Output the (X, Y) coordinate of the center of the cell containing the given text.  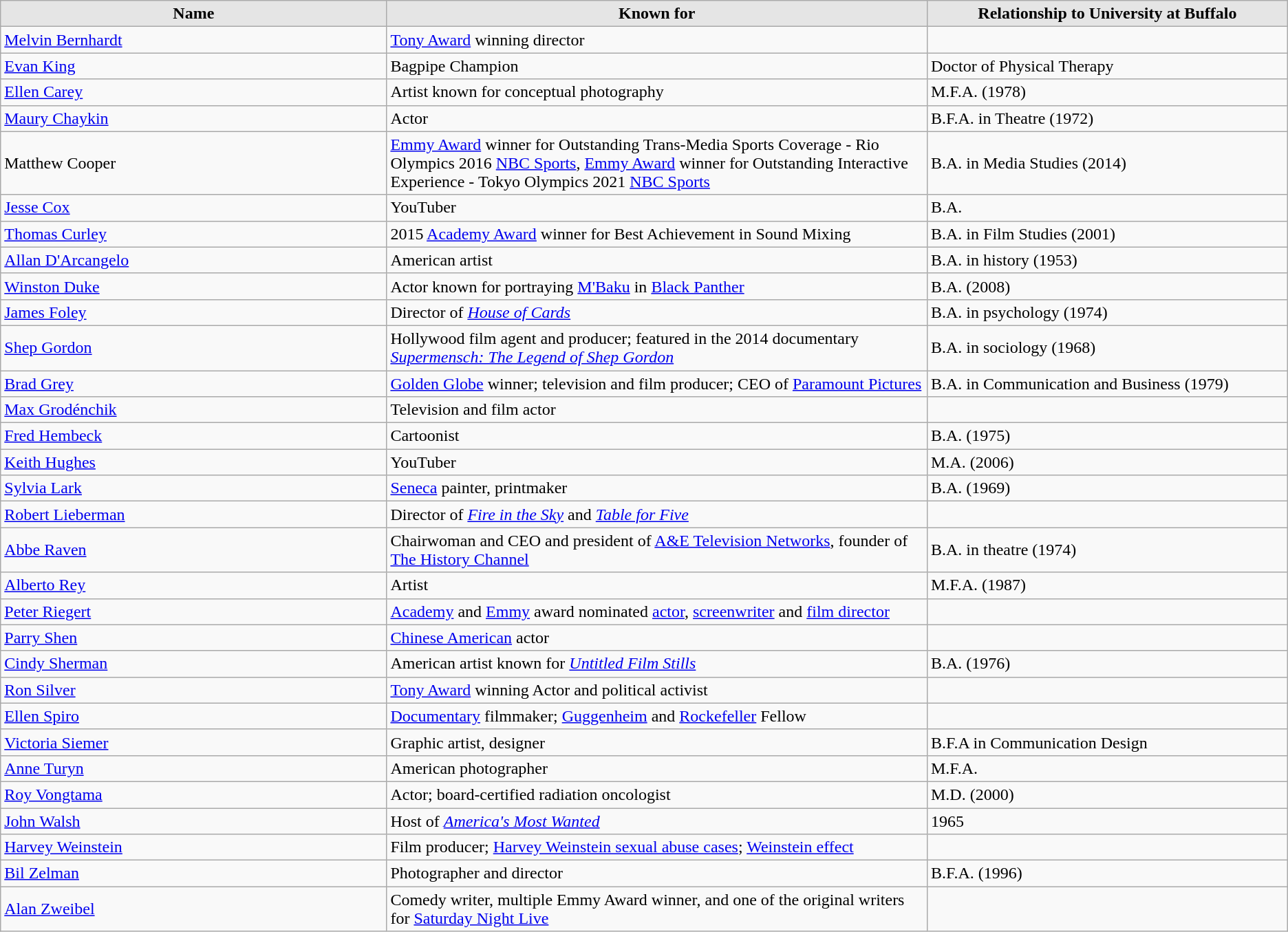
Known for (657, 14)
Tony Award winning director (657, 40)
B.A. in Media Studies (2014) (1107, 163)
B.A. in theatre (1974) (1107, 550)
M.A. (2006) (1107, 462)
B.F.A. (1996) (1107, 874)
Ellen Spiro (194, 716)
Allan D'Arcangelo (194, 260)
John Walsh (194, 821)
B.A. in sociology (1968) (1107, 348)
B.A. (1976) (1107, 664)
Television and film actor (657, 410)
Sylvia Lark (194, 488)
Alan Zweibel (194, 909)
Ellen Carey (194, 92)
Director of Fire in the Sky and Table for Five (657, 514)
Name (194, 14)
Max Grodénchik (194, 410)
Chinese American actor (657, 638)
Harvey Weinstein (194, 847)
Abbe Raven (194, 550)
Host of America's Most Wanted (657, 821)
Matthew Cooper (194, 163)
Documentary filmmaker; Guggenheim and Rockefeller Fellow (657, 716)
B.A. (1975) (1107, 436)
Victoria Siemer (194, 742)
M.D. (2000) (1107, 794)
American artist (657, 260)
2015 Academy Award winner for Best Achievement in Sound Mixing (657, 234)
Chairwoman and CEO and president of A&E Television Networks, founder of The History Channel (657, 550)
Hollywood film agent and producer; featured in the 2014 documentary Supermensch: The Legend of Shep Gordon (657, 348)
Comedy writer, multiple Emmy Award winner, and one of the original writers for Saturday Night Live (657, 909)
B.A. (2008) (1107, 286)
American photographer (657, 768)
Fred Hembeck (194, 436)
Relationship to University at Buffalo (1107, 14)
Actor; board-certified radiation oncologist (657, 794)
Evan King (194, 66)
Academy and Emmy award nominated actor, screenwriter and film director (657, 611)
M.F.A. (1987) (1107, 585)
Actor (657, 118)
M.F.A. (1978) (1107, 92)
M.F.A. (1107, 768)
B.F.A. in Theatre (1972) (1107, 118)
Alberto Rey (194, 585)
Graphic artist, designer (657, 742)
Artist (657, 585)
Artist known for conceptual photography (657, 92)
Roy Vongtama (194, 794)
1965 (1107, 821)
B.A. in Communication and Business (1979) (1107, 383)
Actor known for portraying M'Baku in Black Panther (657, 286)
Melvin Bernhardt (194, 40)
Cindy Sherman (194, 664)
Bil Zelman (194, 874)
Anne Turyn (194, 768)
Ron Silver (194, 690)
Shep Gordon (194, 348)
Seneca painter, printmaker (657, 488)
Doctor of Physical Therapy (1107, 66)
Robert Lieberman (194, 514)
Thomas Curley (194, 234)
B.A. (1969) (1107, 488)
B.A. in history (1953) (1107, 260)
Jesse Cox (194, 208)
James Foley (194, 312)
Winston Duke (194, 286)
Parry Shen (194, 638)
Maury Chaykin (194, 118)
Brad Grey (194, 383)
Tony Award winning Actor and political activist (657, 690)
B.F.A in Communication Design (1107, 742)
Golden Globe winner; television and film producer; CEO of Paramount Pictures (657, 383)
Bagpipe Champion (657, 66)
Director of House of Cards (657, 312)
B.A. in psychology (1974) (1107, 312)
Cartoonist (657, 436)
B.A. in Film Studies (2001) (1107, 234)
Film producer; Harvey Weinstein sexual abuse cases; Weinstein effect (657, 847)
Photographer and director (657, 874)
American artist known for Untitled Film Stills (657, 664)
Keith Hughes (194, 462)
B.A. (1107, 208)
Peter Riegert (194, 611)
